Extract the (X, Y) coordinate from the center of the cell holding the provided text.  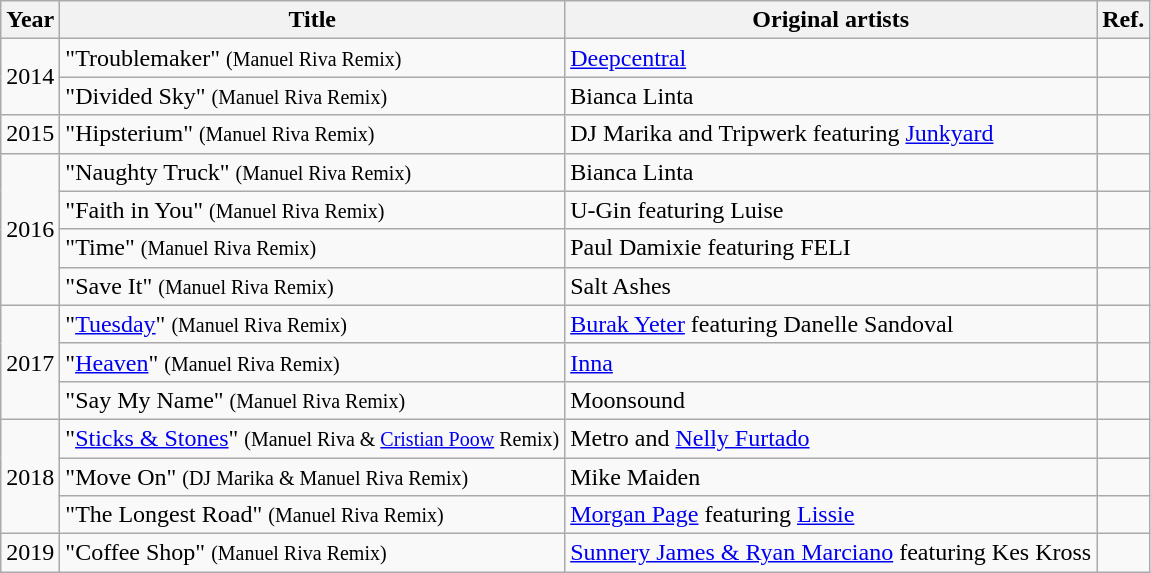
"Faith in You" (Manuel Riva Remix) (312, 210)
Original artists (831, 20)
Metro and Nelly Furtado (831, 438)
Title (312, 20)
Inna (831, 362)
"Save It" (Manuel Riva Remix) (312, 286)
"Troublemaker" (Manuel Riva Remix) (312, 58)
Paul Damixie featuring FELI (831, 248)
"Heaven" (Manuel Riva Remix) (312, 362)
"Coffee Shop" (Manuel Riva Remix) (312, 553)
Mike Maiden (831, 477)
"Hipsterium" (Manuel Riva Remix) (312, 134)
DJ Marika and Tripwerk featuring Junkyard (831, 134)
2018 (30, 476)
"Say My Name" (Manuel Riva Remix) (312, 400)
"The Longest Road" (Manuel Riva Remix) (312, 515)
"Time" (Manuel Riva Remix) (312, 248)
"Sticks & Stones" (Manuel Riva & Cristian Poow Remix) (312, 438)
Morgan Page featuring Lissie (831, 515)
"Tuesday" (Manuel Riva Remix) (312, 324)
"Divided Sky" (Manuel Riva Remix) (312, 96)
Deepcentral (831, 58)
U-Gin featuring Luise (831, 210)
Burak Yeter featuring Danelle Sandoval (831, 324)
"Naughty Truck" (Manuel Riva Remix) (312, 172)
Year (30, 20)
Ref. (1124, 20)
2014 (30, 77)
Moonsound (831, 400)
Sunnery James & Ryan Marciano featuring Kes Kross (831, 553)
2019 (30, 553)
2017 (30, 362)
"Move On" (DJ Marika & Manuel Riva Remix) (312, 477)
2016 (30, 229)
2015 (30, 134)
Salt Ashes (831, 286)
